Extract the [x, y] coordinate from the center of the cell holding the provided text.  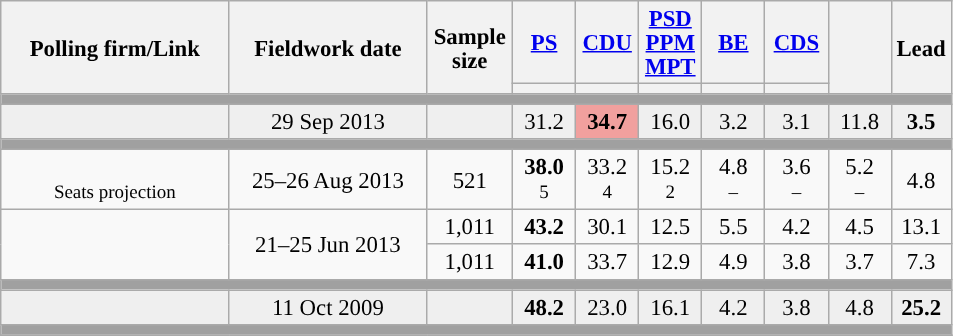
48.2 [544, 308]
13.1 [921, 228]
38.05 [544, 180]
41.0 [544, 262]
12.5 [670, 228]
3.2 [734, 122]
CDU [608, 42]
Lead [921, 48]
31.2 [544, 122]
12.9 [670, 262]
3.5 [921, 122]
34.7 [608, 122]
4.8 – [734, 180]
4.5 [860, 228]
CDS [796, 42]
16.1 [670, 308]
43.2 [544, 228]
PS [544, 42]
30.1 [608, 228]
7.3 [921, 262]
16.0 [670, 122]
23.0 [608, 308]
Polling firm/Link [115, 48]
BE [734, 42]
15.22 [670, 180]
3.7 [860, 262]
3.6 – [796, 180]
3.1 [796, 122]
5.5 [734, 228]
Sample size [470, 48]
11.8 [860, 122]
Fieldwork date [328, 48]
21–25 Jun 2013 [328, 244]
25–26 Aug 2013 [328, 180]
25.2 [921, 308]
PSDPPMMPT [670, 42]
5.2 – [860, 180]
33.24 [608, 180]
4.9 [734, 262]
11 Oct 2009 [328, 308]
33.7 [608, 262]
Seats projection [115, 180]
521 [470, 180]
29 Sep 2013 [328, 122]
